Find where the given text appears and provide that cell's center as (x, y) coordinate. 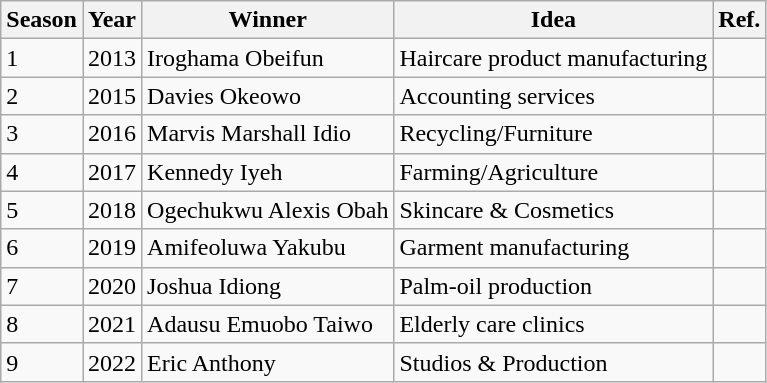
Ref. (740, 20)
Season (42, 20)
Adausu Emuobo Taiwo (268, 324)
Winner (268, 20)
Recycling/Furniture (554, 134)
6 (42, 248)
Haircare product manufacturing (554, 58)
Skincare & Cosmetics (554, 210)
2 (42, 96)
4 (42, 172)
Year (112, 20)
2017 (112, 172)
2015 (112, 96)
2020 (112, 286)
2013 (112, 58)
Palm-oil production (554, 286)
Amifeoluwa Yakubu (268, 248)
1 (42, 58)
Idea (554, 20)
2022 (112, 362)
Accounting services (554, 96)
7 (42, 286)
8 (42, 324)
2019 (112, 248)
Farming/Agriculture (554, 172)
Iroghama Obeifun (268, 58)
5 (42, 210)
Davies Okeowo (268, 96)
Elderly care clinics (554, 324)
Marvis Marshall Idio (268, 134)
Kennedy Iyeh (268, 172)
Joshua Idiong (268, 286)
3 (42, 134)
Garment manufacturing (554, 248)
2018 (112, 210)
Ogechukwu Alexis Obah (268, 210)
2016 (112, 134)
2021 (112, 324)
Studios & Production (554, 362)
Eric Anthony (268, 362)
9 (42, 362)
